Determine the [X, Y] coordinate at the center of the cell enclosing the given text.  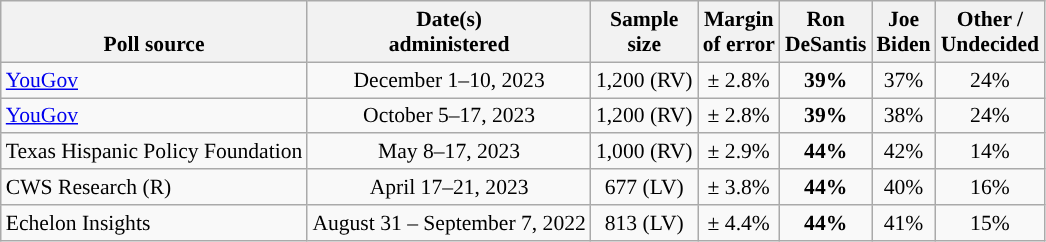
Date(s)administered [449, 32]
RonDeSantis [826, 32]
April 17–21, 2023 [449, 187]
May 8–17, 2023 [449, 152]
14% [990, 152]
CWS Research (R) [154, 187]
38% [904, 116]
Poll source [154, 32]
± 3.8% [739, 187]
± 4.4% [739, 223]
1,000 (RV) [644, 152]
40% [904, 187]
Marginof error [739, 32]
Texas Hispanic Policy Foundation [154, 152]
Samplesize [644, 32]
Other /Undecided [990, 32]
16% [990, 187]
December 1–10, 2023 [449, 80]
August 31 – September 7, 2022 [449, 223]
677 (LV) [644, 187]
Echelon Insights [154, 223]
15% [990, 223]
37% [904, 80]
JoeBiden [904, 32]
± 2.9% [739, 152]
813 (LV) [644, 223]
42% [904, 152]
41% [904, 223]
October 5–17, 2023 [449, 116]
